Return the (x, y) coordinate for the center point of the cell that contains the specified text.  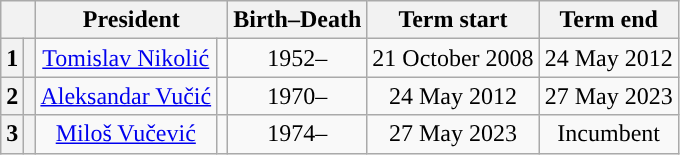
1974– (298, 134)
Tomislav Nikolić (126, 58)
Term start (453, 20)
1952– (298, 58)
3 (12, 134)
Birth–Death (298, 20)
1 (12, 58)
21 October 2008 (453, 58)
Incumbent (608, 134)
2 (12, 96)
President (132, 20)
Miloš Vučević (126, 134)
Aleksandar Vučić (126, 96)
1970– (298, 96)
Term end (608, 20)
